Identify which cell holds the provided text, then report its (X, Y) central coordinate. 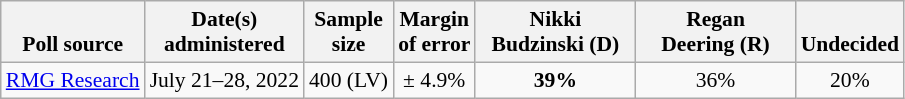
ReganDeering (R) (715, 32)
400 (LV) (348, 80)
Undecided (850, 32)
Samplesize (348, 32)
July 21–28, 2022 (224, 80)
NikkiBudzinski (D) (555, 32)
39% (555, 80)
Date(s)administered (224, 32)
20% (850, 80)
± 4.9% (434, 80)
Marginof error (434, 32)
36% (715, 80)
RMG Research (73, 80)
Poll source (73, 32)
